From the cell containing the given text, extract its center point as [x, y] coordinate. 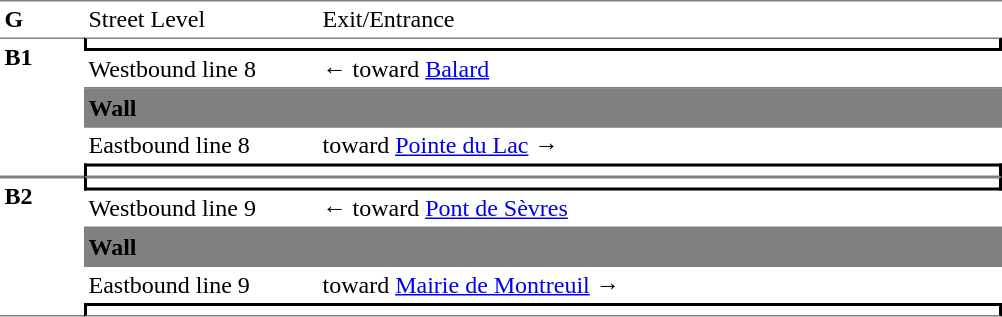
G [42, 19]
← toward Balard [660, 70]
Street Level [201, 19]
toward Mairie de Montreuil → [660, 285]
B1 [42, 108]
toward Pointe du Lac → [660, 146]
← toward Pont de Sèvres [660, 209]
B2 [42, 247]
Westbound line 9 [201, 209]
Eastbound line 8 [201, 146]
Eastbound line 9 [201, 285]
Exit/Entrance [660, 19]
Westbound line 8 [201, 70]
